Detect which cell encompasses the target text, then output its [X, Y] center coordinate. 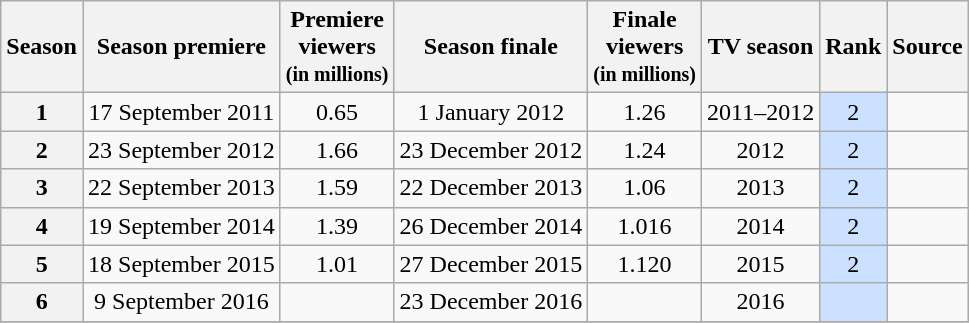
23 September 2012 [181, 150]
Season premiere [181, 47]
Season [42, 47]
Source [928, 47]
1.39 [337, 226]
1.26 [645, 112]
Finaleviewers(in millions) [645, 47]
1.01 [337, 264]
2011–2012 [761, 112]
17 September 2011 [181, 112]
18 September 2015 [181, 264]
1.59 [337, 188]
Season finale [491, 47]
4 [42, 226]
1 [42, 112]
Rank [854, 47]
6 [42, 302]
22 September 2013 [181, 188]
26 December 2014 [491, 226]
22 December 2013 [491, 188]
9 September 2016 [181, 302]
Premiereviewers(in millions) [337, 47]
2014 [761, 226]
1.66 [337, 150]
19 September 2014 [181, 226]
1 January 2012 [491, 112]
1.24 [645, 150]
TV season [761, 47]
1.016 [645, 226]
23 December 2016 [491, 302]
2016 [761, 302]
2013 [761, 188]
5 [42, 264]
3 [42, 188]
23 December 2012 [491, 150]
27 December 2015 [491, 264]
1.06 [645, 188]
2015 [761, 264]
1.120 [645, 264]
0.65 [337, 112]
2012 [761, 150]
